Pinpoint the cell where the given text exists, returning its (X, Y) midpoint coordinate. 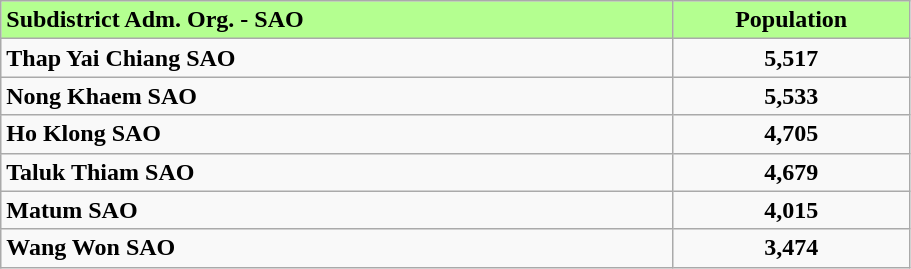
Taluk Thiam SAO (337, 172)
Subdistrict Adm. Org. - SAO (337, 20)
5,533 (791, 96)
Nong Khaem SAO (337, 96)
Wang Won SAO (337, 248)
3,474 (791, 248)
4,705 (791, 134)
5,517 (791, 58)
Population (791, 20)
Thap Yai Chiang SAO (337, 58)
4,679 (791, 172)
Matum SAO (337, 210)
Ho Klong SAO (337, 134)
4,015 (791, 210)
